Return the (X, Y) coordinate for the center point of the cell that contains the specified text.  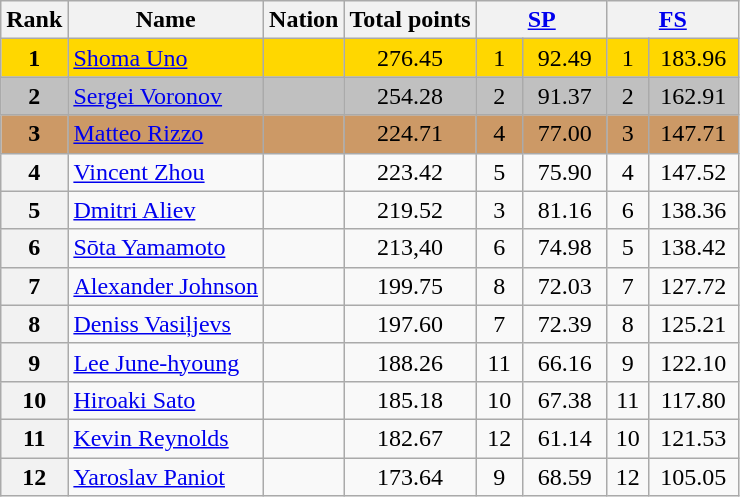
Hiroaki Sato (166, 400)
91.37 (564, 96)
Nation (304, 20)
199.75 (410, 286)
197.60 (410, 324)
Total points (410, 20)
185.18 (410, 400)
Shoma Uno (166, 58)
182.67 (410, 438)
213,40 (410, 248)
117.80 (693, 400)
254.28 (410, 96)
162.91 (693, 96)
125.21 (693, 324)
Sōta Yamamoto (166, 248)
Kevin Reynolds (166, 438)
Rank (34, 20)
127.72 (693, 286)
Name (166, 20)
Alexander Johnson (166, 286)
183.96 (693, 58)
122.10 (693, 362)
Dmitri Aliev (166, 210)
138.42 (693, 248)
81.16 (564, 210)
77.00 (564, 134)
223.42 (410, 172)
121.53 (693, 438)
188.26 (410, 362)
66.16 (564, 362)
68.59 (564, 477)
67.38 (564, 400)
Lee June-hyoung (166, 362)
219.52 (410, 210)
147.52 (693, 172)
75.90 (564, 172)
Vincent Zhou (166, 172)
SP (542, 20)
147.71 (693, 134)
138.36 (693, 210)
Matteo Rizzo (166, 134)
72.03 (564, 286)
FS (672, 20)
276.45 (410, 58)
173.64 (410, 477)
72.39 (564, 324)
61.14 (564, 438)
92.49 (564, 58)
Deniss Vasiļjevs (166, 324)
74.98 (564, 248)
Yaroslav Paniot (166, 477)
224.71 (410, 134)
Sergei Voronov (166, 96)
105.05 (693, 477)
